Detect which cell encompasses the target text, then output its (x, y) center coordinate. 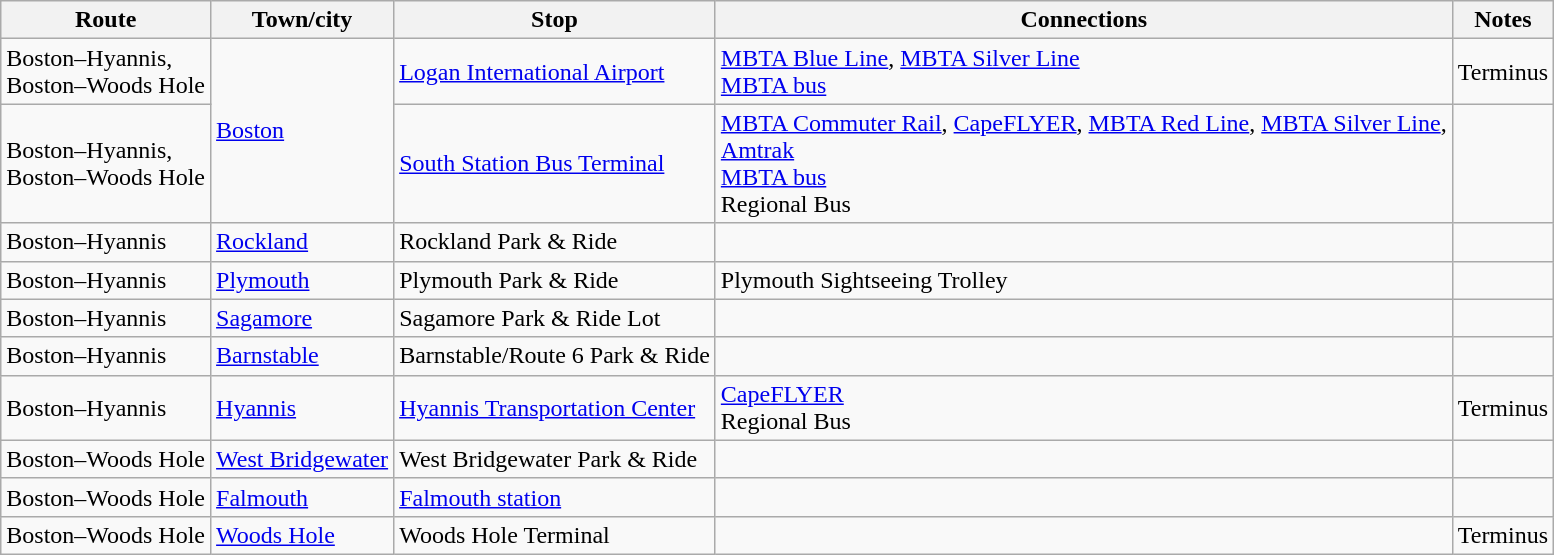
Stop (555, 20)
Logan International Airport (555, 72)
West Bridgewater (302, 459)
MBTA Blue Line, MBTA Silver Line MBTA bus (1084, 72)
Notes (1502, 20)
Route (106, 20)
Falmouth station (555, 497)
Falmouth (302, 497)
Plymouth (302, 280)
CapeFLYER Regional Bus (1084, 408)
Town/city (302, 20)
Plymouth Park & Ride (555, 280)
Rockland Park & Ride (555, 242)
Hyannis Transportation Center (555, 408)
Connections (1084, 20)
Hyannis (302, 408)
Sagamore (302, 318)
Woods Hole (302, 535)
South Station Bus Terminal (555, 164)
Plymouth Sightseeing Trolley (1084, 280)
Barnstable/Route 6 Park & Ride (555, 356)
Rockland (302, 242)
MBTA Commuter Rail, CapeFLYER, MBTA Red Line, MBTA Silver Line, Amtrak MBTA bus Regional Bus (1084, 164)
Boston (302, 131)
West Bridgewater Park & Ride (555, 459)
Sagamore Park & Ride Lot (555, 318)
Barnstable (302, 356)
Woods Hole Terminal (555, 535)
